Identify which cell holds the provided text, then report its (x, y) central coordinate. 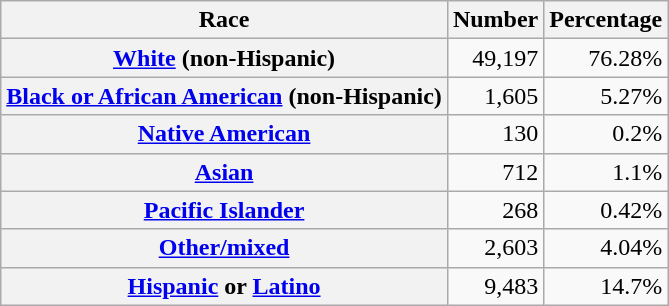
Pacific Islander (224, 210)
130 (495, 134)
49,197 (495, 58)
76.28% (606, 58)
Number (495, 20)
Asian (224, 172)
14.7% (606, 286)
1.1% (606, 172)
712 (495, 172)
Black or African American (non-Hispanic) (224, 96)
Native American (224, 134)
Other/mixed (224, 248)
Race (224, 20)
9,483 (495, 286)
Percentage (606, 20)
4.04% (606, 248)
1,605 (495, 96)
2,603 (495, 248)
5.27% (606, 96)
White (non-Hispanic) (224, 58)
0.2% (606, 134)
0.42% (606, 210)
268 (495, 210)
Hispanic or Latino (224, 286)
